Search for the cell housing the specified text and yield its (X, Y) center coordinate. 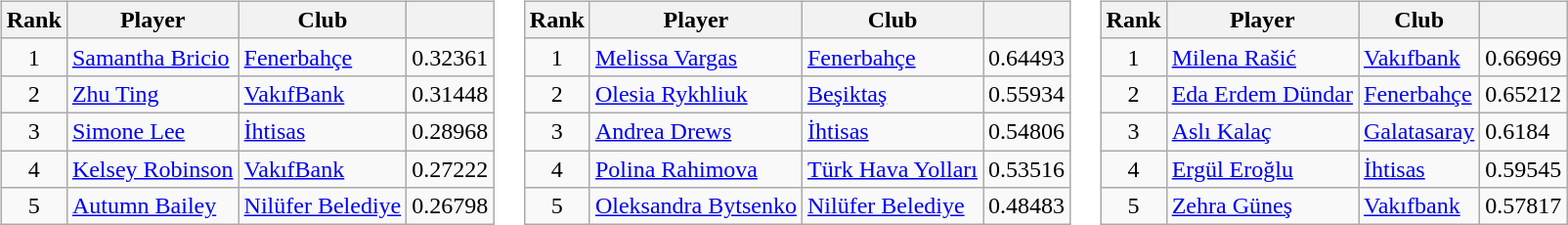
Aslı Kalaç (1262, 131)
Ergül Eroğlu (1262, 169)
0.48483 (1026, 206)
Olesia Rykhliuk (696, 94)
Simone Lee (152, 131)
0.32361 (450, 57)
0.31448 (450, 94)
0.27222 (450, 169)
0.26798 (450, 206)
Eda Erdem Dündar (1262, 94)
Kelsey Robinson (152, 169)
Andrea Drews (696, 131)
0.55934 (1026, 94)
Türk Hava Yolları (892, 169)
Autumn Bailey (152, 206)
0.57817 (1523, 206)
Galatasaray (1419, 131)
0.6184 (1523, 131)
Milena Rašić (1262, 57)
Oleksandra Bytsenko (696, 206)
0.66969 (1523, 57)
0.54806 (1026, 131)
Zhu Ting (152, 94)
0.64493 (1026, 57)
Beşiktaş (892, 94)
Samantha Bricio (152, 57)
Polina Rahimova (696, 169)
0.65212 (1523, 94)
Melissa Vargas (696, 57)
0.28968 (450, 131)
0.53516 (1026, 169)
0.59545 (1523, 169)
Zehra Güneş (1262, 206)
